For the text-containing cell, return its midpoint in [x, y] coordinate format. 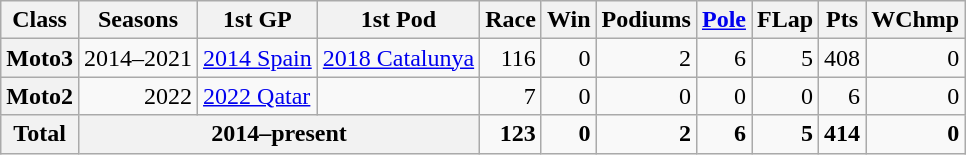
1st Pod [398, 20]
2022 Qatar [258, 96]
2014 Spain [258, 58]
2022 [138, 96]
WChmp [916, 20]
Podiums [646, 20]
414 [842, 134]
Class [40, 20]
1st GP [258, 20]
Moto2 [40, 96]
Win [568, 20]
Pole [724, 20]
Moto3 [40, 58]
123 [511, 134]
116 [511, 58]
Race [511, 20]
2018 Catalunya [398, 58]
FLap [786, 20]
Total [40, 134]
2014–2021 [138, 58]
408 [842, 58]
Seasons [138, 20]
Pts [842, 20]
7 [511, 96]
2014–present [278, 134]
